Provide the (x, y) coordinate of the cell's center where the given text is located.  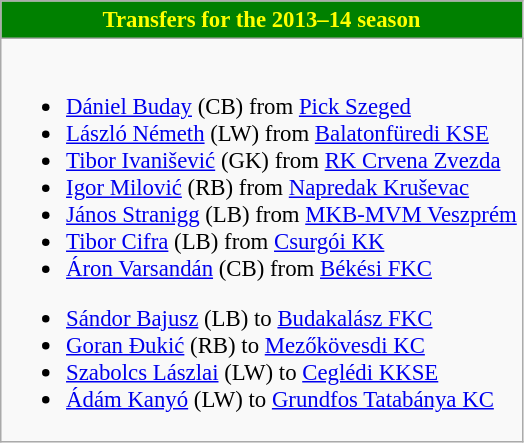
Transfers for the 2013–14 season (262, 20)
